Extract the (x, y) coordinate from the center of the cell holding the provided text.  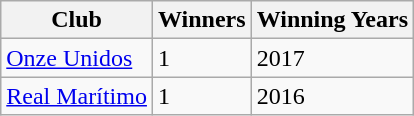
Club (77, 20)
Onze Unidos (77, 58)
2016 (332, 96)
Winning Years (332, 20)
Real Marítimo (77, 96)
Winners (202, 20)
2017 (332, 58)
